Determine the [X, Y] coordinate at the center of the cell enclosing the given text.  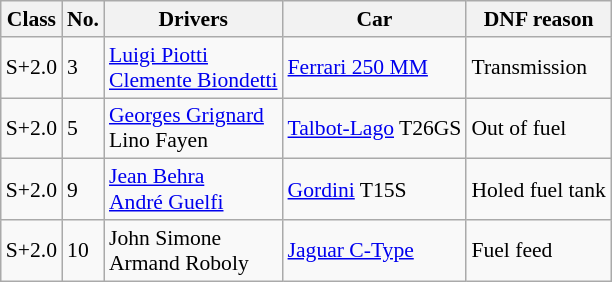
9 [83, 190]
John Simone Armand Roboly [194, 250]
Ferrari 250 MM [375, 68]
Jean Behra André Guelfi [194, 190]
No. [83, 19]
Jaguar C-Type [375, 250]
Fuel feed [538, 250]
Georges Grignard Lino Fayen [194, 128]
Out of fuel [538, 128]
DNF reason [538, 19]
3 [83, 68]
10 [83, 250]
Drivers [194, 19]
Holed fuel tank [538, 190]
Luigi Piotti Clemente Biondetti [194, 68]
5 [83, 128]
Transmission [538, 68]
Talbot-Lago T26GS [375, 128]
Car [375, 19]
Class [32, 19]
Gordini T15S [375, 190]
